Provide the (x, y) coordinate of the cell's center where the given text is located.  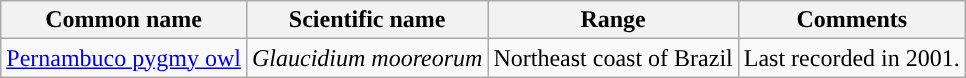
Range (613, 20)
Common name (124, 20)
Glaucidium mooreorum (367, 58)
Northeast coast of Brazil (613, 58)
Comments (852, 20)
Scientific name (367, 20)
Pernambuco pygmy owl (124, 58)
Last recorded in 2001. (852, 58)
